For the text-containing cell, return its midpoint in [X, Y] coordinate format. 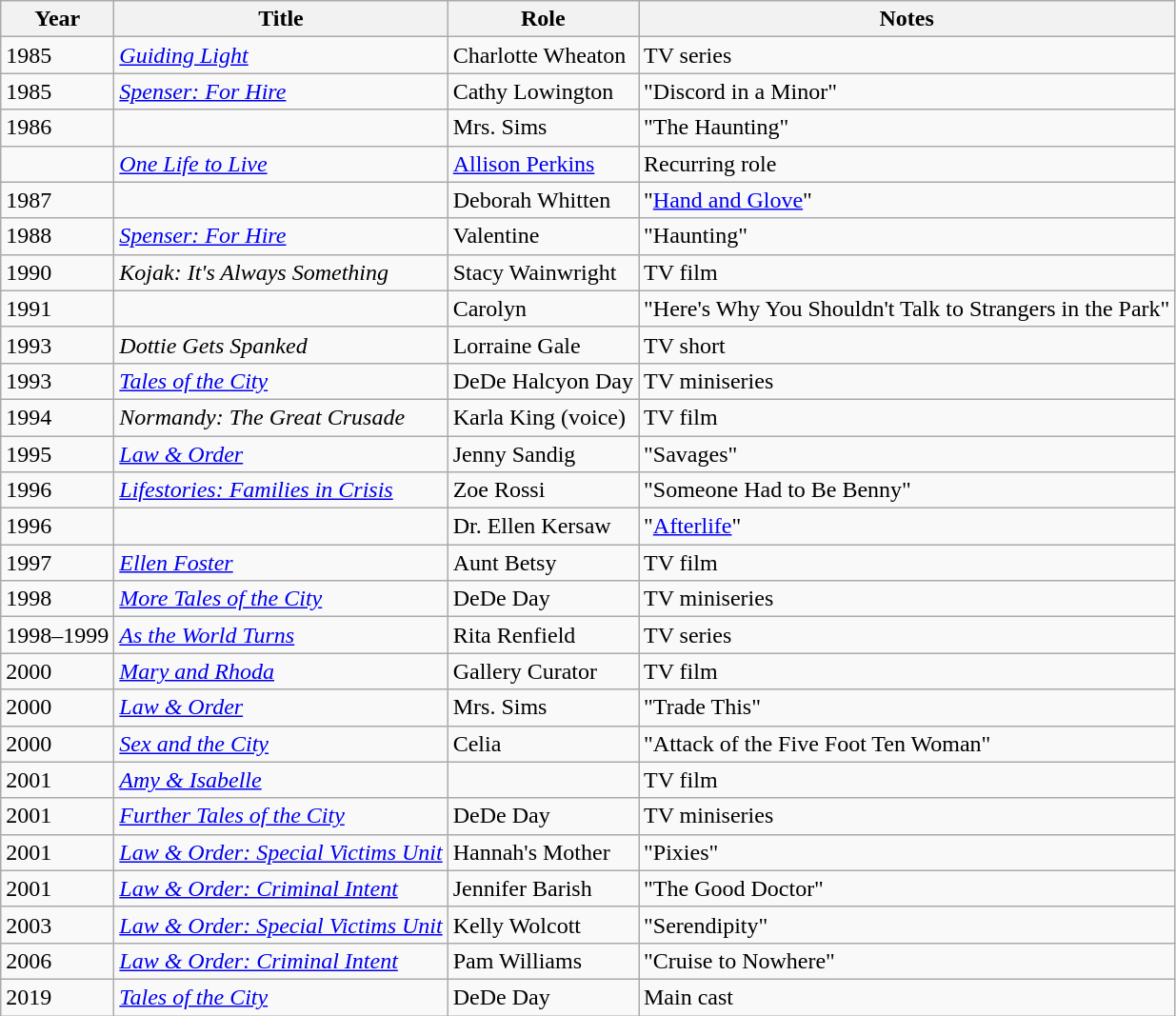
1987 [57, 200]
1997 [57, 563]
Recurring role [907, 164]
Karla King (voice) [543, 417]
Aunt Betsy [543, 563]
Year [57, 19]
Gallery Curator [543, 671]
Kelly Wolcott [543, 925]
Jennifer Barish [543, 888]
1991 [57, 309]
As the World Turns [281, 635]
1995 [57, 454]
Carolyn [543, 309]
Notes [907, 19]
Ellen Foster [281, 563]
Valentine [543, 236]
Celia [543, 744]
Kojak: It's Always Something [281, 272]
"The Good Doctor" [907, 888]
Normandy: The Great Crusade [281, 417]
Sex and the City [281, 744]
1988 [57, 236]
"Savages" [907, 454]
DeDe Halcyon Day [543, 381]
Guiding Light [281, 55]
Dr. Ellen Kersaw [543, 527]
2003 [57, 925]
Lifestories: Families in Crisis [281, 490]
Jenny Sandig [543, 454]
"Attack of the Five Foot Ten Woman" [907, 744]
"Here's Why You Shouldn't Talk to Strangers in the Park" [907, 309]
Title [281, 19]
"Serendipity" [907, 925]
Main cast [907, 997]
Dottie Gets Spanked [281, 345]
TV short [907, 345]
1998–1999 [57, 635]
Cathy Lowington [543, 91]
One Life to Live [281, 164]
Stacy Wainwright [543, 272]
Further Tales of the City [281, 816]
"Trade This" [907, 707]
2019 [57, 997]
Mary and Rhoda [281, 671]
"Haunting" [907, 236]
Hannah's Mother [543, 852]
1990 [57, 272]
Pam Williams [543, 961]
Zoe Rossi [543, 490]
1986 [57, 128]
More Tales of the City [281, 599]
"Discord in a Minor" [907, 91]
Amy & Isabelle [281, 780]
"Pixies" [907, 852]
Lorraine Gale [543, 345]
1994 [57, 417]
"Hand and Glove" [907, 200]
1998 [57, 599]
2006 [57, 961]
"Someone Had to Be Benny" [907, 490]
Allison Perkins [543, 164]
Rita Renfield [543, 635]
Deborah Whitten [543, 200]
Role [543, 19]
Charlotte Wheaton [543, 55]
"Afterlife" [907, 527]
"Cruise to Nowhere" [907, 961]
"The Haunting" [907, 128]
